Search for the cell housing the specified text and yield its (X, Y) center coordinate. 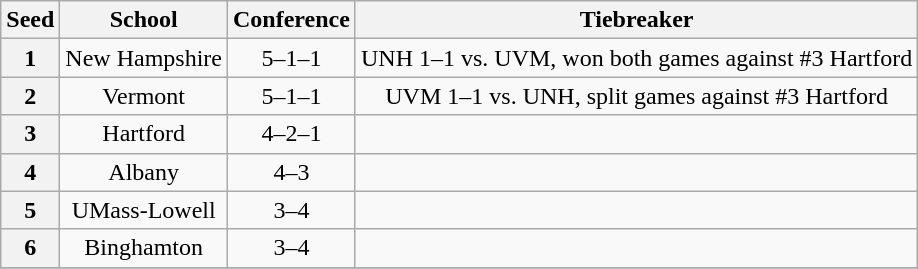
Vermont (144, 96)
Albany (144, 172)
School (144, 20)
Conference (292, 20)
4–2–1 (292, 134)
Hartford (144, 134)
Seed (30, 20)
6 (30, 248)
UNH 1–1 vs. UVM, won both games against #3 Hartford (636, 58)
4–3 (292, 172)
5 (30, 210)
Binghamton (144, 248)
4 (30, 172)
1 (30, 58)
Tiebreaker (636, 20)
3 (30, 134)
UMass-Lowell (144, 210)
2 (30, 96)
New Hampshire (144, 58)
UVM 1–1 vs. UNH, split games against #3 Hartford (636, 96)
